Extract the (x, y) coordinate from the center of the cell holding the provided text.  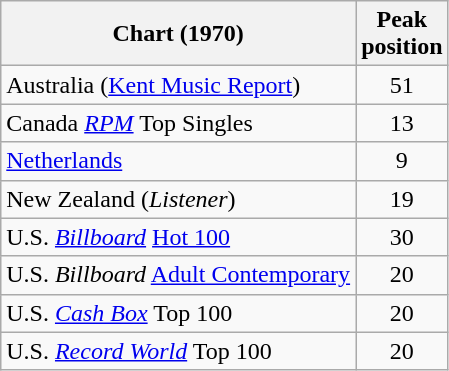
19 (402, 199)
30 (402, 237)
U.S. Billboard Adult Contemporary (178, 275)
New Zealand (Listener) (178, 199)
Canada RPM Top Singles (178, 123)
U.S. Cash Box Top 100 (178, 313)
51 (402, 85)
13 (402, 123)
Chart (1970) (178, 34)
Peakposition (402, 34)
U.S. Billboard Hot 100 (178, 237)
Australia (Kent Music Report) (178, 85)
Netherlands (178, 161)
U.S. Record World Top 100 (178, 351)
9 (402, 161)
